Search for the cell housing the specified text and yield its (x, y) center coordinate. 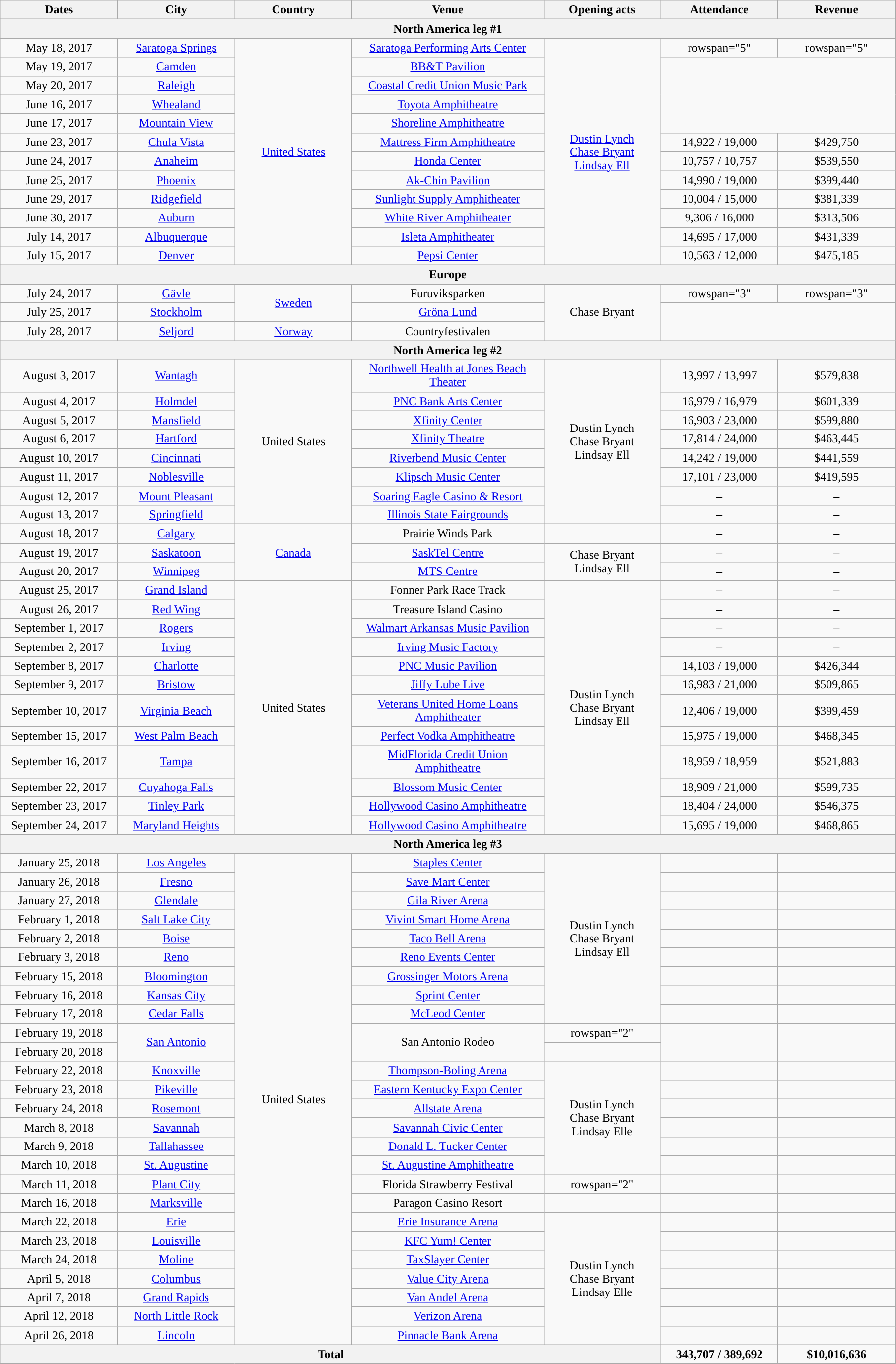
9,306 / 16,000 (719, 217)
Ridgefield (176, 199)
February 16, 2018 (59, 995)
Camden (176, 67)
Veterans United Home Loans Amphitheater (448, 710)
Tinley Park (176, 806)
17,101 / 23,000 (719, 477)
$599,735 (836, 787)
Chase BryantLindsay Ell (602, 562)
Kansas City (176, 995)
Fonner Park Race Track (448, 590)
343,707 / 389,692 (719, 1354)
$475,185 (836, 256)
12,406 / 19,000 (719, 710)
Grossinger Motors Arena (448, 976)
Irving (176, 647)
Grand Island (176, 590)
July 24, 2017 (59, 293)
$381,339 (836, 199)
March 22, 2018 (59, 1222)
Ak-Chin Pavilion (448, 180)
Anaheim (176, 161)
September 8, 2017 (59, 666)
SaskTel Centre (448, 553)
Tampa (176, 762)
Reno (176, 957)
Glendale (176, 901)
January 27, 2018 (59, 901)
Prairie Winds Park (448, 533)
$399,440 (836, 180)
Reno Events Center (448, 957)
$468,865 (836, 825)
$431,339 (836, 237)
16,979 / 16,979 (719, 401)
$468,345 (836, 736)
September 2, 2017 (59, 647)
Bristow (176, 685)
August 18, 2017 (59, 533)
MTS Centre (448, 572)
Northwell Health at Jones Beach Theater (448, 375)
Canada (293, 552)
August 25, 2017 (59, 590)
April 7, 2018 (59, 1297)
Erie Insurance Arena (448, 1222)
July 15, 2017 (59, 256)
North America leg #3 (448, 844)
$399,459 (836, 710)
June 24, 2017 (59, 161)
Maryland Heights (176, 825)
Saratoga Springs (176, 48)
17,814 / 24,000 (719, 439)
$463,445 (836, 439)
February 17, 2018 (59, 1014)
Phoenix (176, 180)
City (176, 10)
Los Angeles (176, 862)
San Antonio (176, 1042)
Gävle (176, 293)
Riverbend Music Center (448, 458)
Attendance (719, 10)
Thompson-Boling Arena (448, 1071)
Chula Vista (176, 142)
June 17, 2017 (59, 123)
Eastern Kentucky Expo Center (448, 1089)
August 11, 2017 (59, 477)
September 10, 2017 (59, 710)
Erie (176, 1222)
Perfect Vodka Amphitheatre (448, 736)
Sunlight Supply Amphitheater (448, 199)
August 4, 2017 (59, 401)
White River Amphitheater (448, 217)
Toyota Amphitheatre (448, 104)
March 24, 2018 (59, 1260)
March 10, 2018 (59, 1165)
North America leg #2 (448, 350)
August 10, 2017 (59, 458)
September 22, 2017 (59, 787)
$419,595 (836, 477)
August 19, 2017 (59, 553)
Van Andel Arena (448, 1297)
Pikeville (176, 1089)
June 29, 2017 (59, 199)
Knoxville (176, 1071)
$601,339 (836, 401)
10,563 / 12,000 (719, 256)
April 5, 2018 (59, 1279)
$509,865 (836, 685)
Holmdel (176, 401)
Vivint Smart Home Arena (448, 920)
Revenue (836, 10)
Denver (176, 256)
Tallahassee (176, 1146)
Charlotte (176, 666)
Isleta Amphitheater (448, 237)
August 13, 2017 (59, 514)
McLeod Center (448, 1014)
Xfinity Center (448, 420)
May 18, 2017 (59, 48)
Winnipeg (176, 572)
Red Wing (176, 609)
June 23, 2017 (59, 142)
Blossom Music Center (448, 787)
Chase Bryant (602, 312)
Saskatoon (176, 553)
Klipsch Music Center (448, 477)
Springfield (176, 514)
16,983 / 21,000 (719, 685)
September 1, 2017 (59, 628)
$313,506 (836, 217)
10,004 / 15,000 (719, 199)
Pepsi Center (448, 256)
Verizon Arena (448, 1316)
September 23, 2017 (59, 806)
Fresno (176, 881)
Cedar Falls (176, 1014)
February 23, 2018 (59, 1089)
February 15, 2018 (59, 976)
January 25, 2018 (59, 862)
Allstate Arena (448, 1108)
September 16, 2017 (59, 762)
Treasure Island Casino (448, 609)
Auburn (176, 217)
September 15, 2017 (59, 736)
St. Augustine Amphitheatre (448, 1165)
BB&T Pavilion (448, 67)
$546,375 (836, 806)
Lincoln (176, 1335)
August 5, 2017 (59, 420)
Illinois State Fairgrounds (448, 514)
10,757 / 10,757 (719, 161)
August 26, 2017 (59, 609)
July 28, 2017 (59, 331)
March 23, 2018 (59, 1241)
Albuquerque (176, 237)
Jiffy Lube Live (448, 685)
18,959 / 18,959 (719, 762)
Honda Center (448, 161)
KFC Yum! Center (448, 1241)
North Little Rock (176, 1316)
Noblesville (176, 477)
Cuyahoga Falls (176, 787)
Shoreline Amphitheatre (448, 123)
Seljord (176, 331)
$599,880 (836, 420)
Calgary (176, 533)
Europe (448, 275)
Staples Center (448, 862)
$521,883 (836, 762)
June 25, 2017 (59, 180)
Taco Bell Arena (448, 938)
Gröna Lund (448, 312)
PNC Music Pavilion (448, 666)
Grand Rapids (176, 1297)
14,103 / 19,000 (719, 666)
MidFlorida Credit Union Amphitheatre (448, 762)
July 14, 2017 (59, 237)
Bloomington (176, 976)
16,903 / 23,000 (719, 420)
13,997 / 13,997 (719, 375)
$579,838 (836, 375)
September 9, 2017 (59, 685)
Louisville (176, 1241)
Florida Strawberry Festival (448, 1184)
August 3, 2017 (59, 375)
Dates (59, 10)
PNC Bank Arts Center (448, 401)
Savannah (176, 1127)
Norway (293, 331)
Gila River Arena (448, 901)
Virginia Beach (176, 710)
February 24, 2018 (59, 1108)
February 19, 2018 (59, 1033)
August 20, 2017 (59, 572)
14,922 / 19,000 (719, 142)
May 19, 2017 (59, 67)
Donald L. Tucker Center (448, 1146)
15,695 / 19,000 (719, 825)
San Antonio Rodeo (448, 1042)
January 26, 2018 (59, 881)
Coastal Credit Union Music Park (448, 85)
Hartford (176, 439)
Xfinity Theatre (448, 439)
June 16, 2017 (59, 104)
Raleigh (176, 85)
Mount Pleasant (176, 496)
14,990 / 19,000 (719, 180)
Columbus (176, 1279)
TaxSlayer Center (448, 1260)
Paragon Casino Resort (448, 1203)
Irving Music Factory (448, 647)
Stockholm (176, 312)
September 24, 2017 (59, 825)
Mansfield (176, 420)
Savannah Civic Center (448, 1127)
March 11, 2018 (59, 1184)
14,695 / 17,000 (719, 237)
August 12, 2017 (59, 496)
St. Augustine (176, 1165)
Venue (448, 10)
Sprint Center (448, 995)
June 30, 2017 (59, 217)
Rogers (176, 628)
March 16, 2018 (59, 1203)
$539,550 (836, 161)
$441,559 (836, 458)
February 22, 2018 (59, 1071)
$429,750 (836, 142)
Mattress Firm Amphitheatre (448, 142)
Boise (176, 938)
April 26, 2018 (59, 1335)
Furuviksparken (448, 293)
Pinnacle Bank Arena (448, 1335)
Mountain View (176, 123)
Whealand (176, 104)
Wantagh (176, 375)
Opening acts (602, 10)
Save Mart Center (448, 881)
18,404 / 24,000 (719, 806)
Cincinnati (176, 458)
Plant City (176, 1184)
April 12, 2018 (59, 1316)
$10,016,636 (836, 1354)
Rosemont (176, 1108)
August 6, 2017 (59, 439)
February 1, 2018 (59, 920)
February 3, 2018 (59, 957)
July 25, 2017 (59, 312)
May 20, 2017 (59, 85)
18,909 / 21,000 (719, 787)
Value City Arena (448, 1279)
$426,344 (836, 666)
March 9, 2018 (59, 1146)
February 20, 2018 (59, 1052)
Country (293, 10)
Walmart Arkansas Music Pavilion (448, 628)
Total (331, 1354)
15,975 / 19,000 (719, 736)
Marksville (176, 1203)
March 8, 2018 (59, 1127)
Moline (176, 1260)
Saratoga Performing Arts Center (448, 48)
Countryfestivalen (448, 331)
14,242 / 19,000 (719, 458)
West Palm Beach (176, 736)
North America leg #1 (448, 29)
February 2, 2018 (59, 938)
Soaring Eagle Casino & Resort (448, 496)
Sweden (293, 303)
Salt Lake City (176, 920)
